Find where the given text appears and provide that cell's center as (x, y) coordinate. 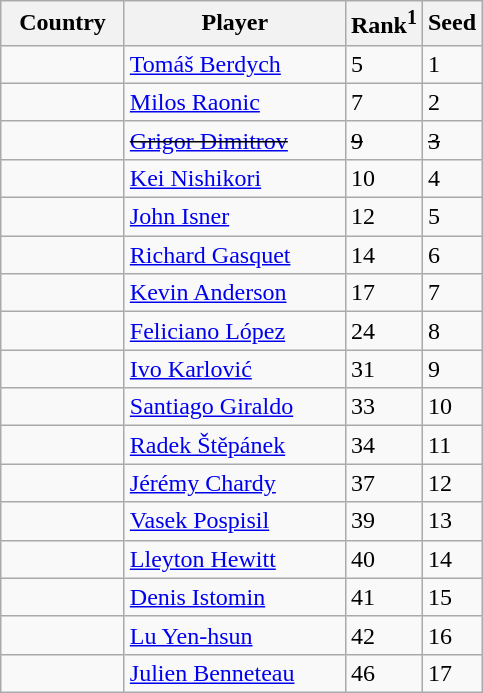
Jérémy Chardy (234, 483)
Richard Gasquet (234, 255)
15 (452, 597)
6 (452, 255)
2 (452, 102)
33 (384, 407)
46 (384, 673)
42 (384, 635)
Vasek Pospisil (234, 521)
Kei Nishikori (234, 178)
Julien Benneteau (234, 673)
Lu Yen-hsun (234, 635)
31 (384, 369)
37 (384, 483)
Santiago Giraldo (234, 407)
Ivo Karlović (234, 369)
Country (63, 24)
Seed (452, 24)
24 (384, 331)
Lleyton Hewitt (234, 559)
4 (452, 178)
40 (384, 559)
3 (452, 140)
Radek Štěpánek (234, 445)
1 (452, 64)
John Isner (234, 217)
Grigor Dimitrov (234, 140)
41 (384, 597)
Kevin Anderson (234, 293)
11 (452, 445)
Feliciano López (234, 331)
Denis Istomin (234, 597)
16 (452, 635)
Milos Raonic (234, 102)
8 (452, 331)
Tomáš Berdych (234, 64)
Player (234, 24)
Rank1 (384, 24)
39 (384, 521)
13 (452, 521)
34 (384, 445)
